Identify which cell holds the provided text, then report its (x, y) central coordinate. 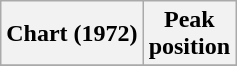
Peakposition (189, 34)
Chart (1972) (72, 34)
